Pinpoint the cell where the given text exists, returning its [X, Y] midpoint coordinate. 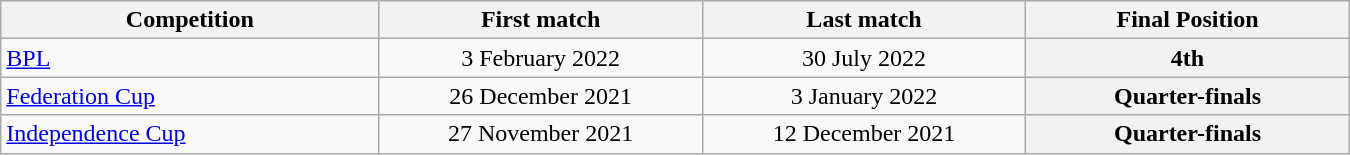
12 December 2021 [864, 134]
Federation Cup [190, 96]
First match [540, 20]
3 January 2022 [864, 96]
Final Position [1188, 20]
3 February 2022 [540, 58]
30 July 2022 [864, 58]
Competition [190, 20]
4th [1188, 58]
27 November 2021 [540, 134]
BPL [190, 58]
Independence Cup [190, 134]
26 December 2021 [540, 96]
Last match [864, 20]
